Locate the cell with the specified text and output its (x, y) center coordinate. 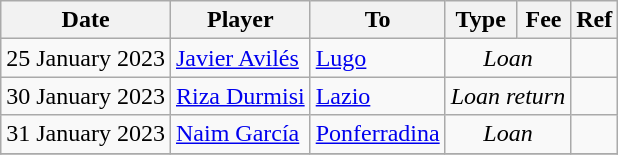
Riza Durmisi (240, 96)
Fee (544, 20)
Lazio (378, 96)
Naim García (240, 134)
Ref (594, 20)
Date (86, 20)
25 January 2023 (86, 58)
Lugo (378, 58)
Loan return (508, 96)
Type (480, 20)
Player (240, 20)
30 January 2023 (86, 96)
To (378, 20)
Javier Avilés (240, 58)
31 January 2023 (86, 134)
Ponferradina (378, 134)
